Return [x, y] of the center of cell containing provided text 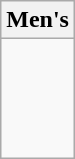
Men's [38, 20]
